Output the [x, y] coordinate of the center of the cell containing the given text.  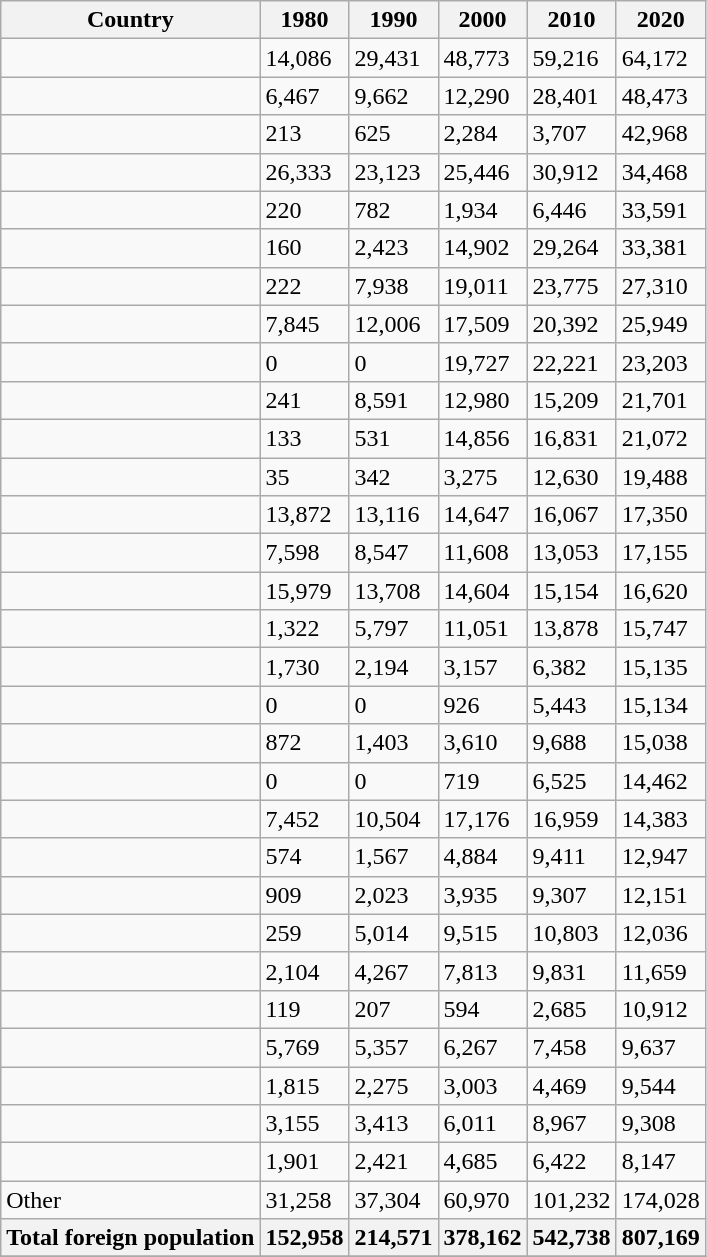
14,647 [482, 515]
13,053 [572, 553]
2010 [572, 20]
3,935 [482, 895]
6,422 [572, 1162]
259 [304, 933]
6,267 [482, 1047]
21,701 [660, 400]
Country [130, 20]
531 [394, 438]
3,707 [572, 134]
60,970 [482, 1200]
207 [394, 1009]
2,423 [394, 248]
15,135 [660, 667]
27,310 [660, 286]
1,403 [394, 743]
17,155 [660, 553]
6,467 [304, 96]
16,067 [572, 515]
378,162 [482, 1238]
48,473 [660, 96]
1990 [394, 20]
133 [304, 438]
220 [304, 210]
9,307 [572, 895]
12,036 [660, 933]
3,275 [482, 477]
19,727 [482, 362]
5,014 [394, 933]
872 [304, 743]
16,959 [572, 819]
25,949 [660, 324]
10,504 [394, 819]
4,267 [394, 971]
3,413 [394, 1124]
9,831 [572, 971]
12,151 [660, 895]
28,401 [572, 96]
23,123 [394, 172]
909 [304, 895]
926 [482, 705]
2,194 [394, 667]
6,525 [572, 781]
15,134 [660, 705]
9,544 [660, 1085]
15,154 [572, 591]
2,284 [482, 134]
807,169 [660, 1238]
719 [482, 781]
Other [130, 1200]
12,947 [660, 857]
12,630 [572, 477]
9,515 [482, 933]
9,411 [572, 857]
20,392 [572, 324]
30,912 [572, 172]
21,072 [660, 438]
174,028 [660, 1200]
2,421 [394, 1162]
59,216 [572, 58]
1,567 [394, 857]
542,738 [572, 1238]
8,591 [394, 400]
9,688 [572, 743]
29,431 [394, 58]
7,598 [304, 553]
17,176 [482, 819]
14,383 [660, 819]
1980 [304, 20]
222 [304, 286]
7,845 [304, 324]
11,659 [660, 971]
1,934 [482, 210]
574 [304, 857]
1,901 [304, 1162]
31,258 [304, 1200]
12,006 [394, 324]
5,769 [304, 1047]
5,443 [572, 705]
342 [394, 477]
101,232 [572, 1200]
2000 [482, 20]
17,350 [660, 515]
6,446 [572, 210]
22,221 [572, 362]
23,203 [660, 362]
17,509 [482, 324]
7,452 [304, 819]
4,469 [572, 1085]
2,275 [394, 1085]
15,209 [572, 400]
1,730 [304, 667]
9,637 [660, 1047]
12,290 [482, 96]
2,104 [304, 971]
16,620 [660, 591]
48,773 [482, 58]
14,604 [482, 591]
4,685 [482, 1162]
9,662 [394, 96]
26,333 [304, 172]
Total foreign population [130, 1238]
241 [304, 400]
5,357 [394, 1047]
119 [304, 1009]
152,958 [304, 1238]
6,382 [572, 667]
2020 [660, 20]
15,979 [304, 591]
14,856 [482, 438]
13,708 [394, 591]
8,967 [572, 1124]
8,547 [394, 553]
35 [304, 477]
2,685 [572, 1009]
33,381 [660, 248]
1,815 [304, 1085]
3,155 [304, 1124]
15,747 [660, 629]
4,884 [482, 857]
29,264 [572, 248]
625 [394, 134]
5,797 [394, 629]
6,011 [482, 1124]
10,912 [660, 1009]
8,147 [660, 1162]
7,813 [482, 971]
7,458 [572, 1047]
16,831 [572, 438]
25,446 [482, 172]
782 [394, 210]
594 [482, 1009]
1,322 [304, 629]
19,488 [660, 477]
214,571 [394, 1238]
14,086 [304, 58]
13,116 [394, 515]
11,051 [482, 629]
34,468 [660, 172]
13,878 [572, 629]
23,775 [572, 286]
213 [304, 134]
33,591 [660, 210]
42,968 [660, 134]
3,610 [482, 743]
15,038 [660, 743]
3,157 [482, 667]
160 [304, 248]
7,938 [394, 286]
11,608 [482, 553]
14,462 [660, 781]
12,980 [482, 400]
37,304 [394, 1200]
3,003 [482, 1085]
2,023 [394, 895]
9,308 [660, 1124]
13,872 [304, 515]
10,803 [572, 933]
14,902 [482, 248]
64,172 [660, 58]
19,011 [482, 286]
